Locate the cell with the specified text and output its [x, y] center coordinate. 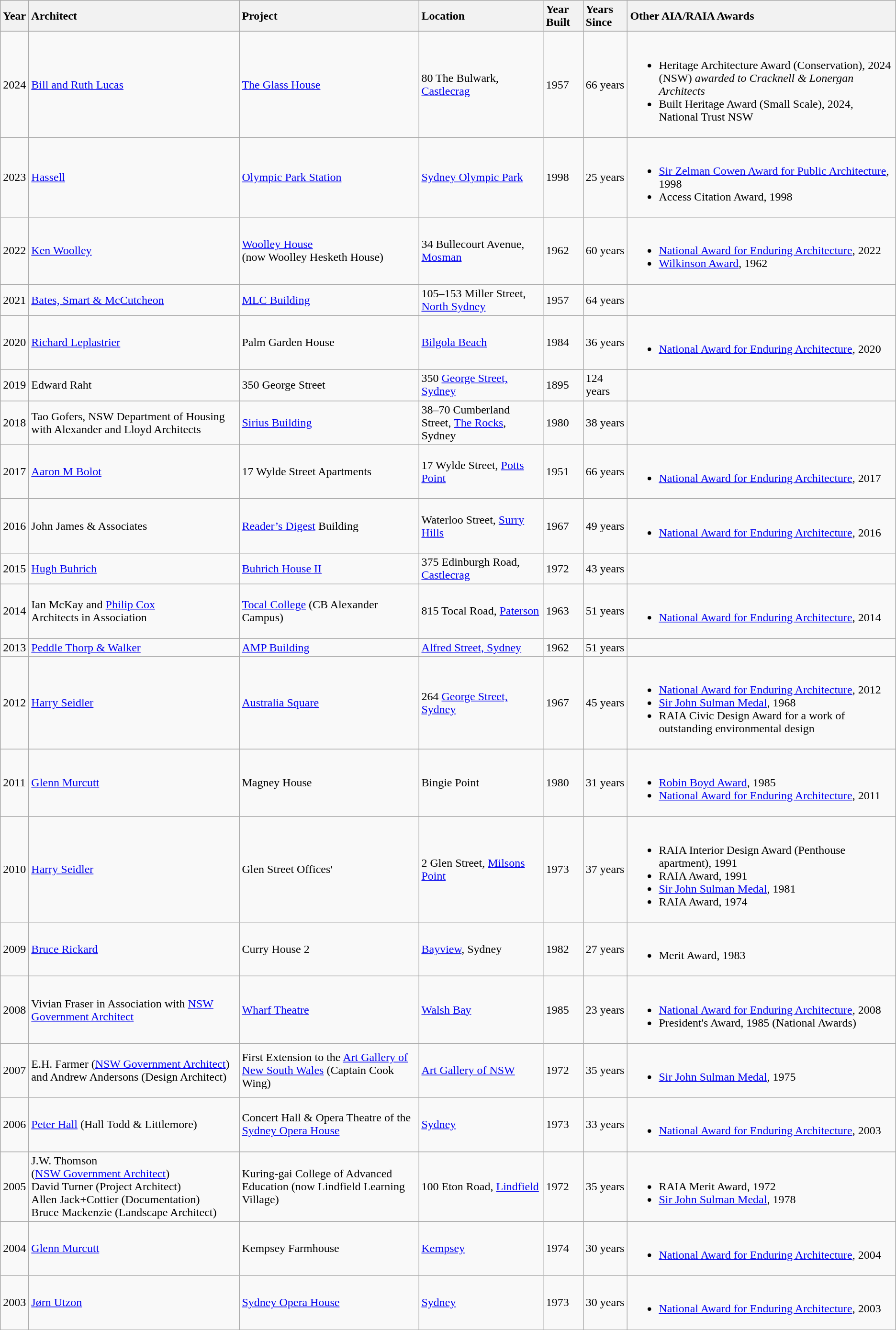
2 Glen Street, Milsons Point [481, 869]
Tocal College (CB Alexander Campus) [329, 611]
1895 [563, 385]
Olympic Park Station [329, 177]
Robin Boyd Award, 1985National Award for Enduring Architecture, 2011 [762, 783]
2018 [14, 423]
Woolley House (now Woolley Hesketh House) [329, 251]
2004 [14, 1248]
80 The Bulwark, Castlecrag [481, 84]
First Extension to the Art Gallery of New South Wales (Captain Cook Wing) [329, 1070]
33 years [605, 1125]
AMP Building [329, 648]
RAIA Interior Design Award (Penthouse apartment), 1991RAIA Award, 1991Sir John Sulman Medal, 1981RAIA Award, 1974 [762, 869]
Bingie Point [481, 783]
2017 [14, 472]
MLC Building [329, 300]
Bates, Smart & McCutcheon [134, 300]
37 years [605, 869]
38 years [605, 423]
2024 [14, 84]
Jørn Utzon [134, 1303]
Curry House 2 [329, 950]
Vivian Fraser in Association with NSW Government Architect [134, 1010]
Peter Hall (Hall Todd & Littlemore) [134, 1125]
1982 [563, 950]
Ian McKay and Philip Cox Architects in Association [134, 611]
2013 [14, 648]
National Award for Enduring Architecture, 2014 [762, 611]
Alfred Street, Sydney [481, 648]
John James & Associates [134, 525]
45 years [605, 703]
2021 [14, 300]
2006 [14, 1125]
Sydney Opera House [329, 1303]
17 Wylde Street Apartments [329, 472]
2005 [14, 1186]
National Award for Enduring Architecture, 2017 [762, 472]
2009 [14, 950]
100 Eton Road, Lindfield [481, 1186]
Bilgola Beach [481, 343]
105–153 Miller Street, North Sydney [481, 300]
34 Bullecourt Avenue, Mosman [481, 251]
Art Gallery of NSW [481, 1070]
Sir Zelman Cowen Award for Public Architecture, 1998Access Citation Award, 1998 [762, 177]
Bruce Rickard [134, 950]
Palm Garden House [329, 343]
2014 [14, 611]
Kuring-gai College of Advanced Education (now Lindfield Learning Village) [329, 1186]
RAIA Merit Award, 1972Sir John Sulman Medal, 1978 [762, 1186]
Years Since [605, 16]
1985 [563, 1010]
Sir John Sulman Medal, 1975 [762, 1070]
Year Built [563, 16]
49 years [605, 525]
Walsh Bay [481, 1010]
25 years [605, 177]
Concert Hall & Opera Theatre of the Sydney Opera House [329, 1125]
Merit Award, 1983 [762, 950]
124 years [605, 385]
Waterloo Street, Surry Hills [481, 525]
Bill and Ruth Lucas [134, 84]
National Award for Enduring Architecture, 2020 [762, 343]
National Award for Enduring Architecture, 2008President's Award, 1985 (National Awards) [762, 1010]
1974 [563, 1248]
17 Wylde Street, Potts Point [481, 472]
43 years [605, 569]
1984 [563, 343]
2022 [14, 251]
2020 [14, 343]
815 Tocal Road, Paterson [481, 611]
2016 [14, 525]
Location [481, 16]
Ken Woolley [134, 251]
Australia Square [329, 703]
Reader’s Digest Building [329, 525]
27 years [605, 950]
1963 [563, 611]
Wharf Theatre [329, 1010]
Hugh Buhrich [134, 569]
The Glass House [329, 84]
Other AIA/RAIA Awards [762, 16]
Magney House [329, 783]
2023 [14, 177]
375 Edinburgh Road, Castlecrag [481, 569]
Kempsey Farmhouse [329, 1248]
Bayview, Sydney [481, 950]
350 George Street [329, 385]
Buhrich House II [329, 569]
National Award for Enduring Architecture, 2022Wilkinson Award, 1962 [762, 251]
350 George Street, Sydney [481, 385]
2007 [14, 1070]
Glen Street Offices' [329, 869]
2019 [14, 385]
Peddle Thorp & Walker [134, 648]
Year [14, 16]
23 years [605, 1010]
Aaron M Bolot [134, 472]
Architect [134, 16]
National Award for Enduring Architecture, 2016 [762, 525]
J.W. Thomson(NSW Government Architect)David Turner (Project Architect)Allen Jack+Cottier (Documentation)Bruce Mackenzie (Landscape Architect) [134, 1186]
2015 [14, 569]
E.H. Farmer (NSW Government Architect) and Andrew Andersons (Design Architect) [134, 1070]
Hassell [134, 177]
2003 [14, 1303]
National Award for Enduring Architecture, 2012Sir John Sulman Medal, 1968RAIA Civic Design Award for a work of outstanding environmental design [762, 703]
64 years [605, 300]
1951 [563, 472]
2012 [14, 703]
National Award for Enduring Architecture, 2004 [762, 1248]
2010 [14, 869]
2011 [14, 783]
Project [329, 16]
31 years [605, 783]
Sirius Building [329, 423]
264 George Street, Sydney [481, 703]
Edward Raht [134, 385]
1998 [563, 177]
Kempsey [481, 1248]
Tao Gofers, NSW Department of Housing with Alexander and Lloyd Architects [134, 423]
2008 [14, 1010]
38–70 Cumberland Street, The Rocks, Sydney [481, 423]
Richard Leplastrier [134, 343]
60 years [605, 251]
36 years [605, 343]
Sydney Olympic Park [481, 177]
